Return (X, Y) of the center of cell containing provided text 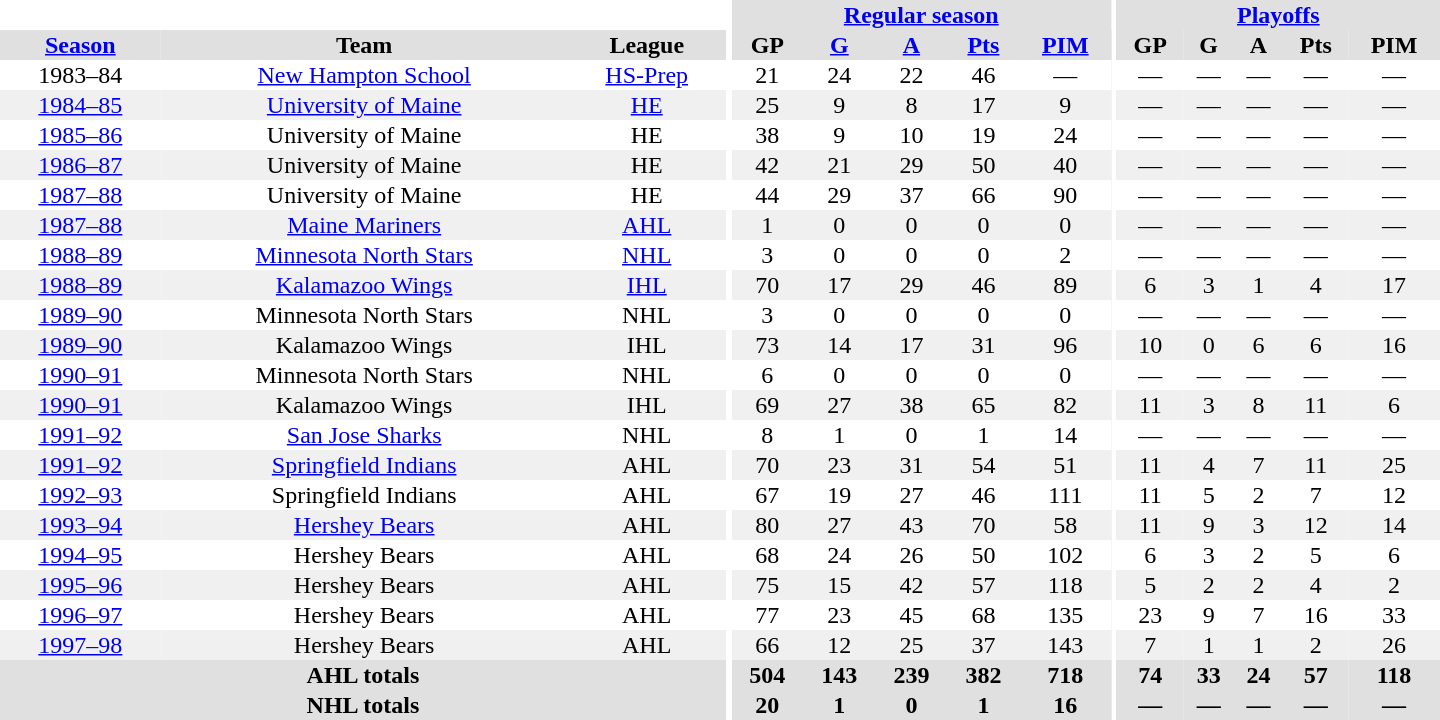
1985–86 (80, 135)
504 (767, 675)
1983–84 (80, 75)
Playoffs (1278, 15)
1993–94 (80, 525)
75 (767, 585)
82 (1065, 405)
135 (1065, 615)
20 (767, 705)
51 (1065, 465)
111 (1065, 495)
New Hampton School (364, 75)
80 (767, 525)
43 (911, 525)
San Jose Sharks (364, 435)
15 (839, 585)
74 (1150, 675)
102 (1065, 555)
22 (911, 75)
45 (911, 615)
1986–87 (80, 165)
1997–98 (80, 645)
69 (767, 405)
1994–95 (80, 555)
1984–85 (80, 105)
Season (80, 45)
40 (1065, 165)
1992–93 (80, 495)
54 (983, 465)
1995–96 (80, 585)
58 (1065, 525)
NHL totals (363, 705)
Maine Mariners (364, 225)
44 (767, 195)
90 (1065, 195)
AHL totals (363, 675)
Team (364, 45)
718 (1065, 675)
League (647, 45)
67 (767, 495)
65 (983, 405)
73 (767, 345)
239 (911, 675)
382 (983, 675)
HS-Prep (647, 75)
Regular season (921, 15)
1996–97 (80, 615)
96 (1065, 345)
89 (1065, 285)
77 (767, 615)
